Return the [X, Y] coordinate for the center point of the cell that contains the specified text.  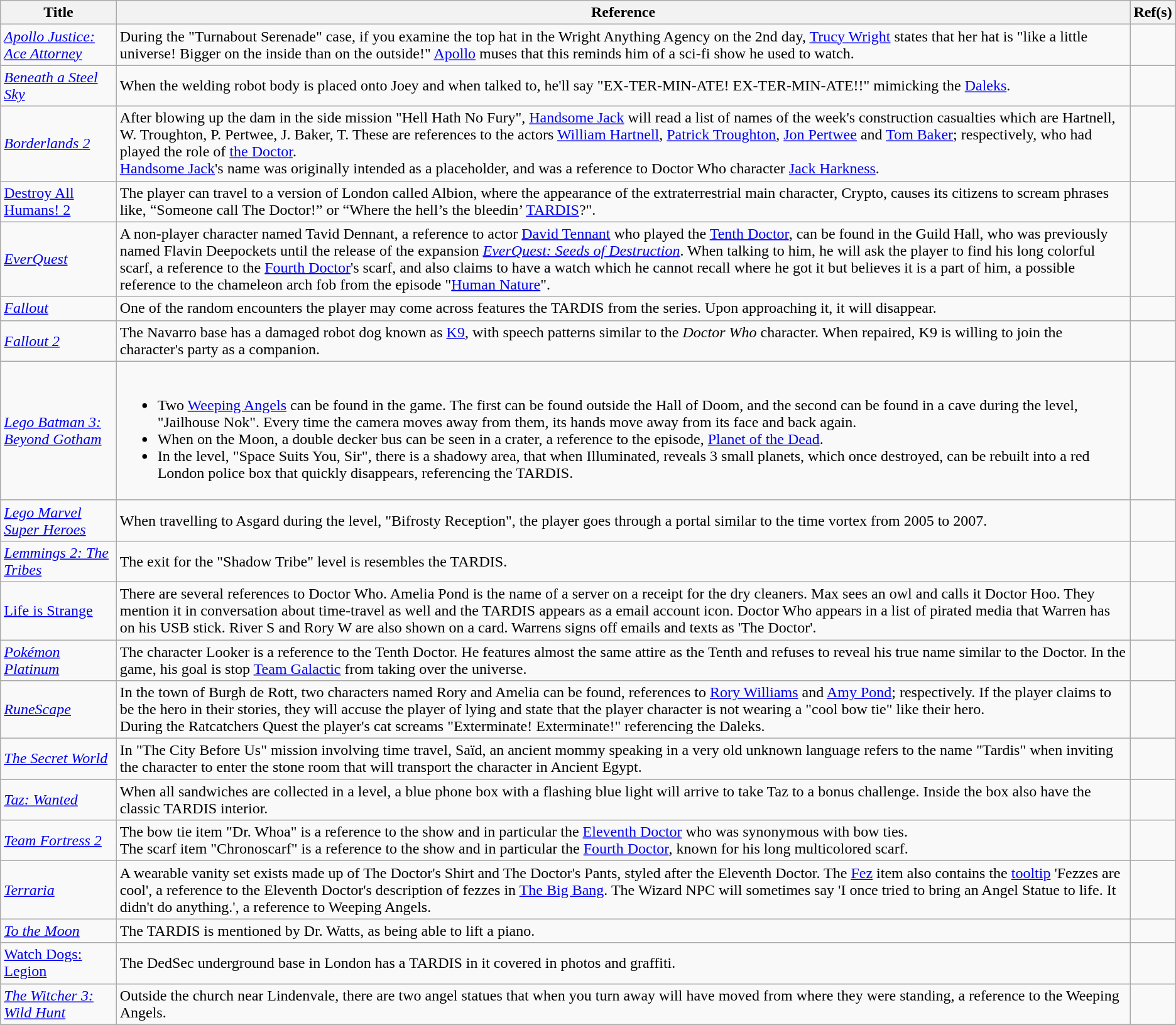
Pokémon Platinum [58, 659]
The Secret World [58, 759]
EverQuest [58, 259]
Team Fortress 2 [58, 840]
Beneath a Steel Sky [58, 85]
Life is Strange [58, 610]
Destroy All Humans! 2 [58, 201]
Lemmings 2: The Tribes [58, 561]
The TARDIS is mentioned by Dr. Watts, as being able to lift a piano. [623, 931]
Watch Dogs: Legion [58, 963]
The Witcher 3: Wild Hunt [58, 1004]
To the Moon [58, 931]
Terraria [58, 890]
Lego Batman 3: Beyond Gotham [58, 431]
Fallout [58, 308]
The DedSec underground base in London has a TARDIS in it covered in photos and graffiti. [623, 963]
When the welding robot body is placed onto Joey and when talked to, he'll say "EX-TER-MIN-ATE! EX-TER-MIN-ATE!!" mimicking the Daleks. [623, 85]
Fallout 2 [58, 340]
Lego Marvel Super Heroes [58, 520]
Apollo Justice: Ace Attorney [58, 45]
The exit for the "Shadow Tribe" level is resembles the TARDIS. [623, 561]
Borderlands 2 [58, 143]
Taz: Wanted [58, 800]
Title [58, 13]
Reference [623, 13]
One of the random encounters the player may come across features the TARDIS from the series. Upon approaching it, it will disappear. [623, 308]
RuneScape [58, 710]
When travelling to Asgard during the level, "Bifrosty Reception", the player goes through a portal similar to the time vortex from 2005 to 2007. [623, 520]
Ref(s) [1153, 13]
